From the cell containing the given text, extract its center point as (x, y) coordinate. 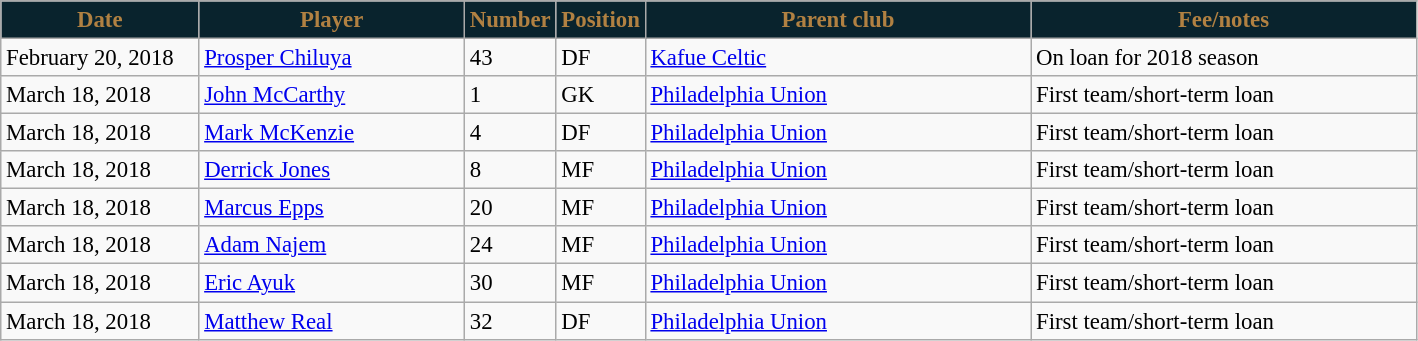
43 (510, 58)
32 (510, 321)
4 (510, 133)
Parent club (838, 20)
Matthew Real (332, 321)
Position (600, 20)
Player (332, 20)
February 20, 2018 (100, 58)
Prosper Chiluya (332, 58)
20 (510, 208)
John McCarthy (332, 95)
Fee/notes (1224, 20)
24 (510, 245)
Date (100, 20)
On loan for 2018 season (1224, 58)
Adam Najem (332, 245)
Mark McKenzie (332, 133)
GK (600, 95)
Kafue Celtic (838, 58)
Number (510, 20)
1 (510, 95)
8 (510, 170)
Derrick Jones (332, 170)
Marcus Epps (332, 208)
30 (510, 283)
Eric Ayuk (332, 283)
